Return [x, y] of the center of cell containing provided text 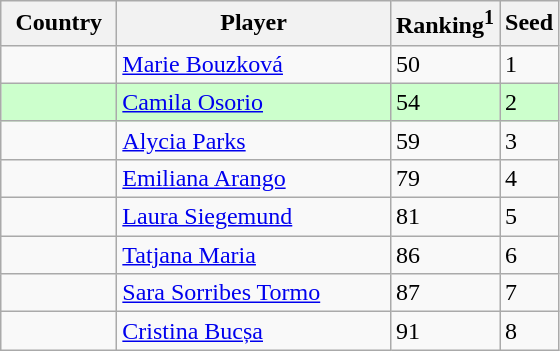
1 [530, 64]
54 [444, 102]
Emiliana Arango [254, 178]
79 [444, 178]
Camila Osorio [254, 102]
91 [444, 331]
Country [59, 24]
Seed [530, 24]
Cristina Bucșa [254, 331]
Ranking1 [444, 24]
86 [444, 255]
Alycia Parks [254, 140]
Tatjana Maria [254, 255]
59 [444, 140]
Marie Bouzková [254, 64]
8 [530, 331]
3 [530, 140]
4 [530, 178]
6 [530, 255]
Player [254, 24]
87 [444, 293]
50 [444, 64]
7 [530, 293]
Sara Sorribes Tormo [254, 293]
Laura Siegemund [254, 217]
2 [530, 102]
81 [444, 217]
5 [530, 217]
